Scan for the cell matching the given text and deliver its (X, Y) coordinate at center. 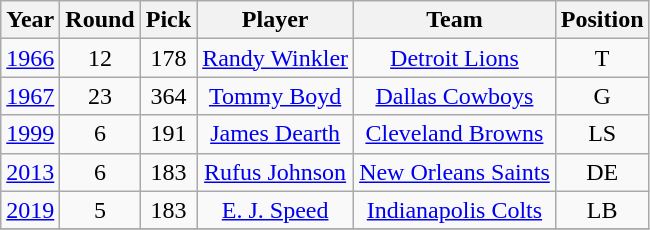
Indianapolis Colts (455, 210)
178 (168, 58)
Dallas Cowboys (455, 96)
G (602, 96)
LS (602, 134)
James Dearth (276, 134)
Pick (168, 20)
E. J. Speed (276, 210)
Position (602, 20)
Cleveland Browns (455, 134)
1999 (30, 134)
T (602, 58)
Detroit Lions (455, 58)
2019 (30, 210)
Team (455, 20)
DE (602, 172)
Year (30, 20)
5 (100, 210)
191 (168, 134)
23 (100, 96)
364 (168, 96)
Round (100, 20)
New Orleans Saints (455, 172)
1967 (30, 96)
LB (602, 210)
Rufus Johnson (276, 172)
Player (276, 20)
Tommy Boyd (276, 96)
Randy Winkler (276, 58)
1966 (30, 58)
2013 (30, 172)
12 (100, 58)
